Identify which cell holds the provided text, then report its [x, y] central coordinate. 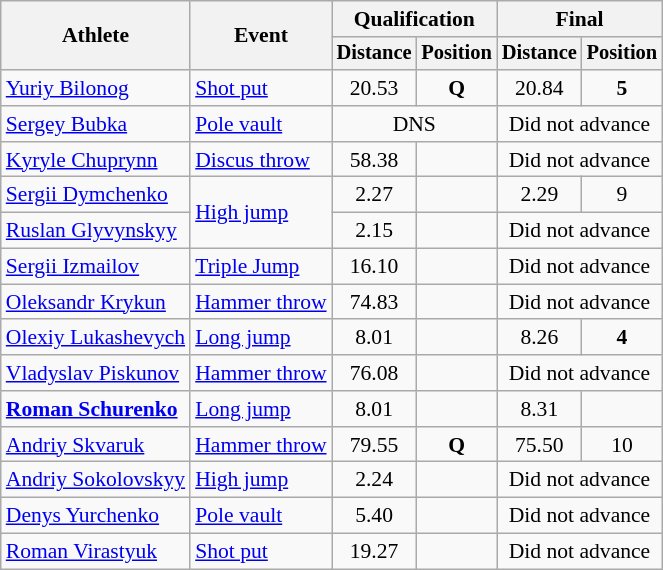
5 [622, 88]
Discus throw [260, 160]
Andriy Skvaruk [96, 445]
Sergii Izmailov [96, 267]
2.15 [374, 231]
8.26 [540, 338]
16.10 [374, 267]
76.08 [374, 373]
20.84 [540, 88]
75.50 [540, 445]
Vladyslav Piskunov [96, 373]
Sergey Bubka [96, 124]
Denys Yurchenko [96, 516]
Triple Jump [260, 267]
5.40 [374, 516]
79.55 [374, 445]
Final [580, 19]
58.38 [374, 160]
Roman Virastyuk [96, 552]
74.83 [374, 302]
Kyryle Chuprynn [96, 160]
9 [622, 195]
Athlete [96, 36]
10 [622, 445]
2.29 [540, 195]
2.27 [374, 195]
Roman Schurenko [96, 409]
8.31 [540, 409]
20.53 [374, 88]
Ruslan Glyvynskyy [96, 231]
Event [260, 36]
Yuriy Bilonog [96, 88]
Olexiy Lukashevych [96, 338]
DNS [414, 124]
Andriy Sokolovskyy [96, 480]
4 [622, 338]
Sergii Dymchenko [96, 195]
19.27 [374, 552]
Qualification [414, 19]
Oleksandr Krykun [96, 302]
2.24 [374, 480]
